Output the (X, Y) coordinate of the center of the cell containing the given text.  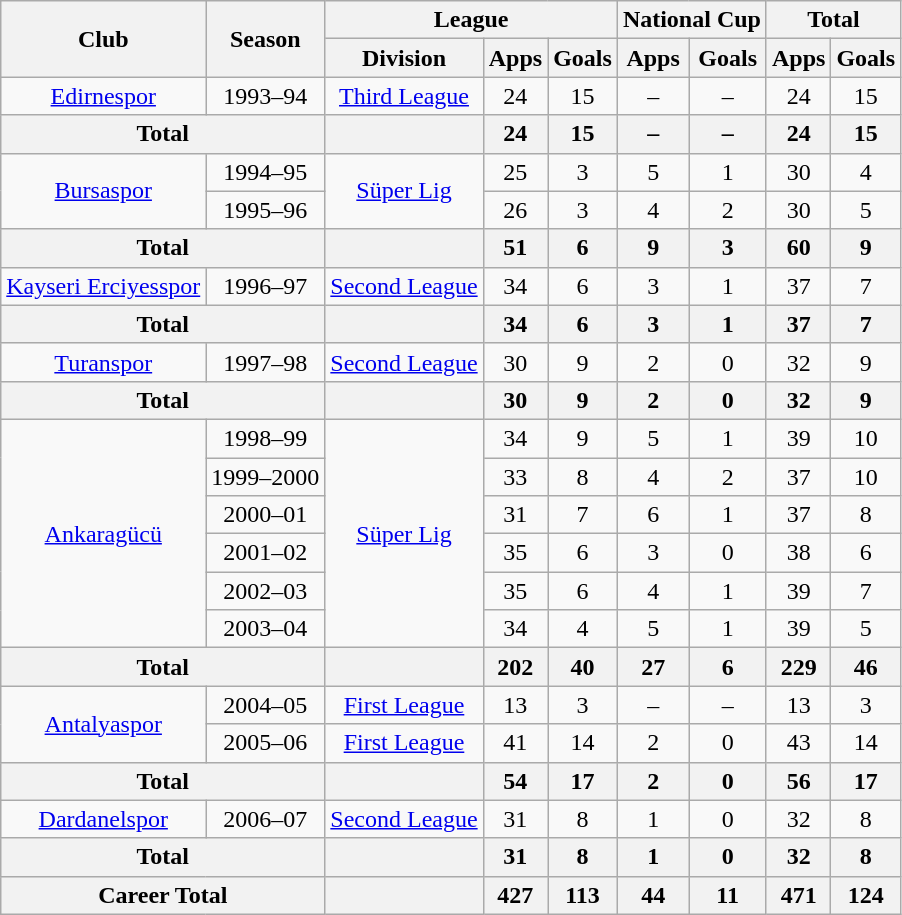
Division (404, 58)
43 (798, 743)
2002–03 (266, 591)
51 (515, 248)
Club (104, 39)
124 (866, 895)
Season (266, 39)
Career Total (163, 895)
41 (515, 743)
1997–98 (266, 362)
Ankaragücü (104, 533)
427 (515, 895)
1993–94 (266, 96)
Dardanelspor (104, 819)
Antalyaspor (104, 724)
1998–99 (266, 438)
1999–2000 (266, 477)
113 (583, 895)
60 (798, 248)
25 (515, 172)
1994–95 (266, 172)
1995–96 (266, 210)
54 (515, 781)
44 (653, 895)
471 (798, 895)
Third League (404, 96)
56 (798, 781)
National Cup (692, 20)
38 (798, 553)
2000–01 (266, 515)
Bursaspor (104, 191)
11 (728, 895)
33 (515, 477)
2004–05 (266, 705)
Edirnespor (104, 96)
202 (515, 667)
27 (653, 667)
2005–06 (266, 743)
229 (798, 667)
26 (515, 210)
2003–04 (266, 629)
Kayseri Erciyesspor (104, 286)
2006–07 (266, 819)
Turanspor (104, 362)
League (472, 20)
2001–02 (266, 553)
46 (866, 667)
40 (583, 667)
1996–97 (266, 286)
